Identify which cell holds the provided text, then report its (X, Y) central coordinate. 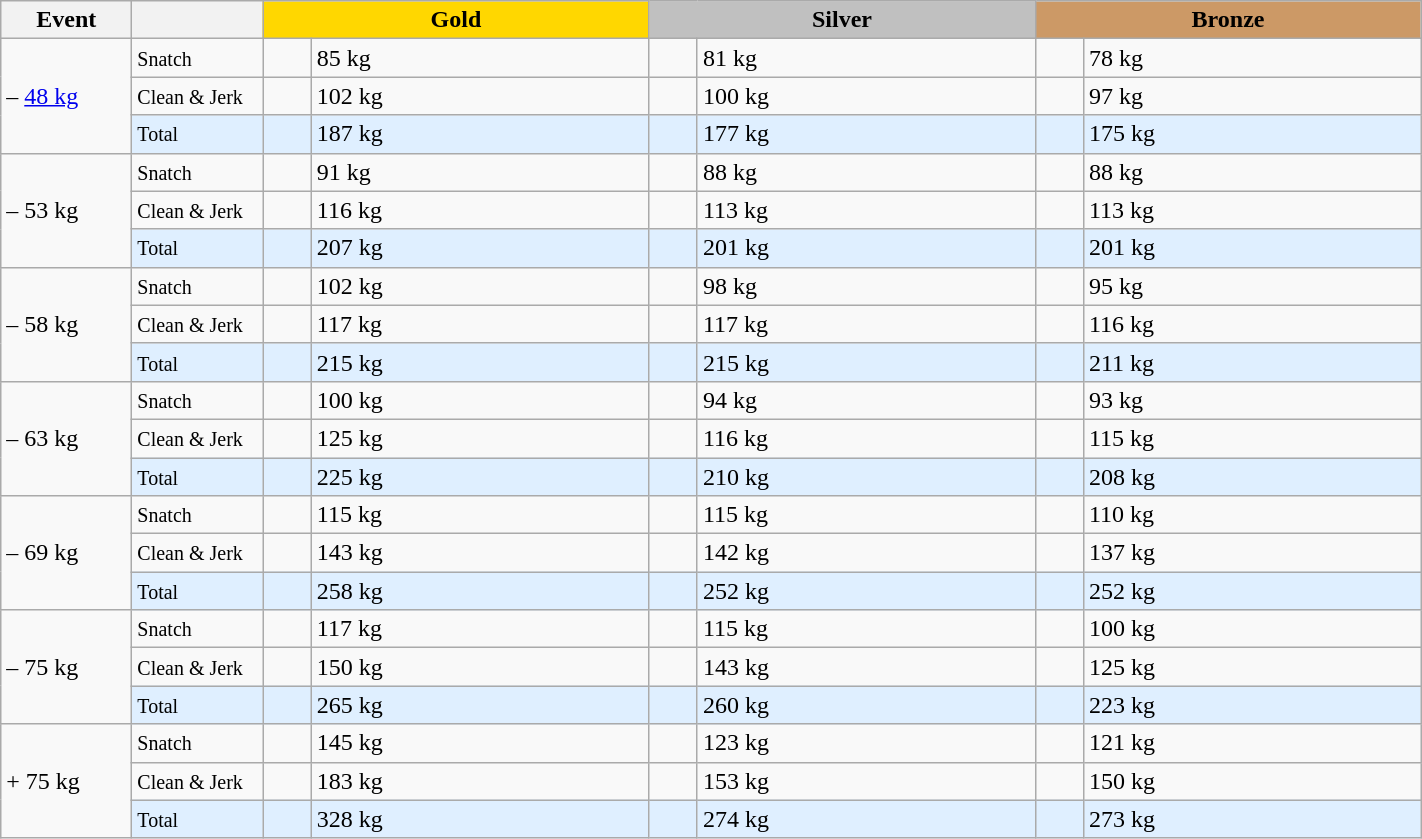
78 kg (1252, 58)
265 kg (480, 705)
98 kg (866, 286)
208 kg (1252, 477)
Event (66, 20)
– 63 kg (66, 438)
260 kg (866, 705)
142 kg (866, 553)
187 kg (480, 134)
258 kg (480, 591)
85 kg (480, 58)
211 kg (1252, 362)
225 kg (480, 477)
Bronze (1228, 20)
– 75 kg (66, 667)
274 kg (866, 819)
94 kg (866, 400)
207 kg (480, 248)
328 kg (480, 819)
175 kg (1252, 134)
95 kg (1252, 286)
153 kg (866, 781)
– 69 kg (66, 553)
121 kg (1252, 743)
81 kg (866, 58)
145 kg (480, 743)
+ 75 kg (66, 781)
– 58 kg (66, 324)
177 kg (866, 134)
110 kg (1252, 515)
Silver (842, 20)
Gold (456, 20)
210 kg (866, 477)
97 kg (1252, 96)
93 kg (1252, 400)
273 kg (1252, 819)
– 53 kg (66, 210)
– 48 kg (66, 96)
137 kg (1252, 553)
223 kg (1252, 705)
183 kg (480, 781)
91 kg (480, 172)
123 kg (866, 743)
